Detect which cell encompasses the target text, then output its (X, Y) center coordinate. 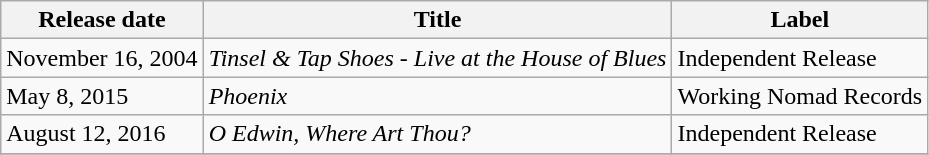
Working Nomad Records (800, 96)
Phoenix (438, 96)
Tinsel & Tap Shoes - Live at the House of Blues (438, 58)
August 12, 2016 (102, 134)
May 8, 2015 (102, 96)
Title (438, 20)
Release date (102, 20)
November 16, 2004 (102, 58)
O Edwin, Where Art Thou? (438, 134)
Label (800, 20)
